From the cell containing the given text, extract its center point as [x, y] coordinate. 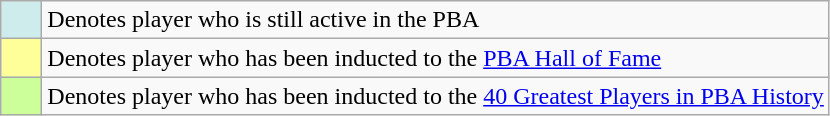
Denotes player who has been inducted to the 40 Greatest Players in PBA History [436, 96]
Denotes player who is still active in the PBA [436, 20]
Denotes player who has been inducted to the PBA Hall of Fame [436, 58]
